Provide the (x, y) coordinate of the cell's center where the given text is located.  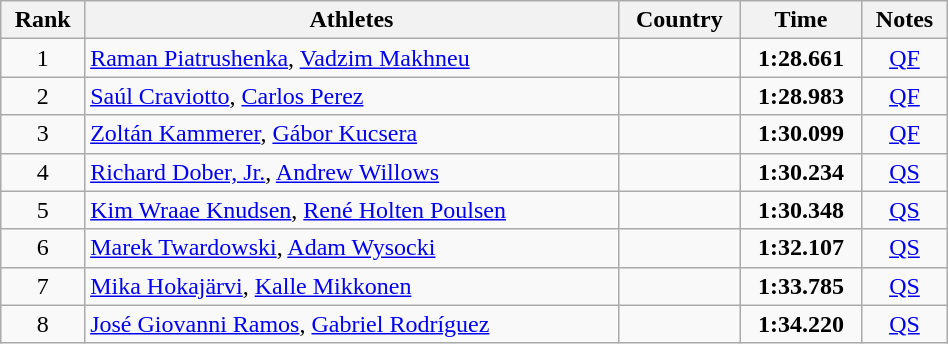
Country (679, 20)
Saúl Craviotto, Carlos Perez (352, 96)
1:32.107 (800, 248)
José Giovanni Ramos, Gabriel Rodríguez (352, 324)
1:30.099 (800, 134)
1:34.220 (800, 324)
Raman Piatrushenka, Vadzim Makhneu (352, 58)
Richard Dober, Jr., Andrew Willows (352, 172)
5 (43, 210)
Rank (43, 20)
3 (43, 134)
Kim Wraae Knudsen, René Holten Poulsen (352, 210)
8 (43, 324)
Marek Twardowski, Adam Wysocki (352, 248)
7 (43, 286)
1:28.983 (800, 96)
Athletes (352, 20)
1:28.661 (800, 58)
1:30.348 (800, 210)
1 (43, 58)
1:33.785 (800, 286)
4 (43, 172)
2 (43, 96)
Mika Hokajärvi, Kalle Mikkonen (352, 286)
Notes (905, 20)
6 (43, 248)
1:30.234 (800, 172)
Time (800, 20)
Zoltán Kammerer, Gábor Kucsera (352, 134)
